Identify which cell holds the provided text, then report its [X, Y] central coordinate. 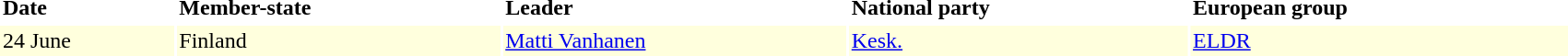
Finland [337, 40]
Kesk. [1018, 40]
ELDR [1379, 40]
24 June [87, 40]
Matti Vanhanen [674, 40]
